Return (X, Y) of the center of cell containing provided text 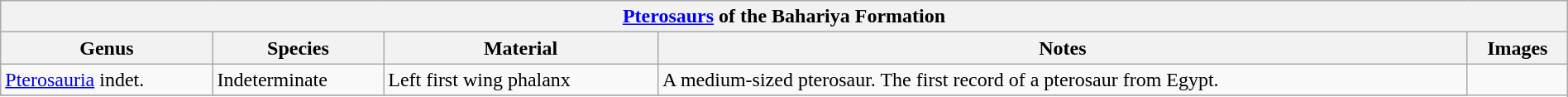
Images (1517, 48)
A medium-sized pterosaur. The first record of a pterosaur from Egypt. (1062, 80)
Pterosauria indet. (107, 80)
Indeterminate (298, 80)
Genus (107, 48)
Left first wing phalanx (521, 80)
Material (521, 48)
Species (298, 48)
Notes (1062, 48)
Pterosaurs of the Bahariya Formation (784, 17)
